Provide the [X, Y] coordinate of the cell's center where the given text is located.  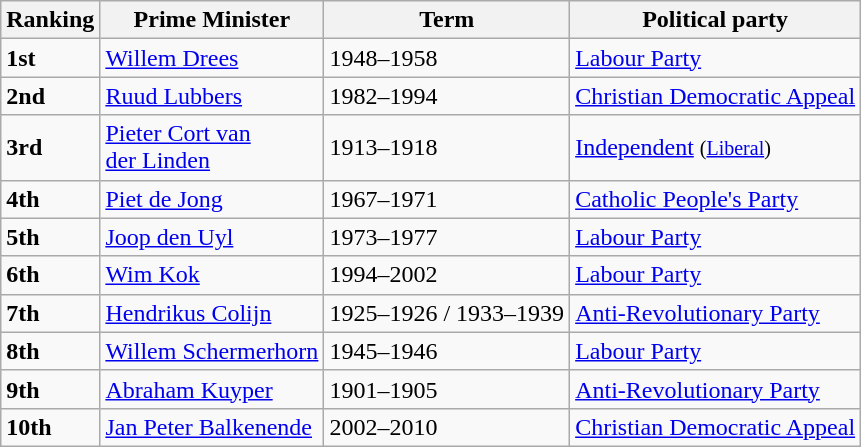
1948–1958 [447, 58]
Catholic People's Party [716, 199]
Term [447, 20]
2nd [50, 96]
Ruud Lubbers [212, 96]
8th [50, 351]
1925–1926 / 1933–1939 [447, 313]
Abraham Kuyper [212, 389]
Hendrikus Colijn [212, 313]
6th [50, 275]
5th [50, 237]
Jan Peter Balkenende [212, 427]
Wim Kok [212, 275]
9th [50, 389]
Political party [716, 20]
1945–1946 [447, 351]
Pieter Cort van der Linden [212, 148]
1st [50, 58]
Willem Drees [212, 58]
1967–1971 [447, 199]
1982–1994 [447, 96]
Piet de Jong [212, 199]
Independent (Liberal) [716, 148]
2002–2010 [447, 427]
Willem Schermerhorn [212, 351]
1973–1977 [447, 237]
7th [50, 313]
Prime Minister [212, 20]
Joop den Uyl [212, 237]
Ranking [50, 20]
10th [50, 427]
1994–2002 [447, 275]
4th [50, 199]
1901–1905 [447, 389]
3rd [50, 148]
1913–1918 [447, 148]
